Identify which cell holds the provided text, then report its [X, Y] central coordinate. 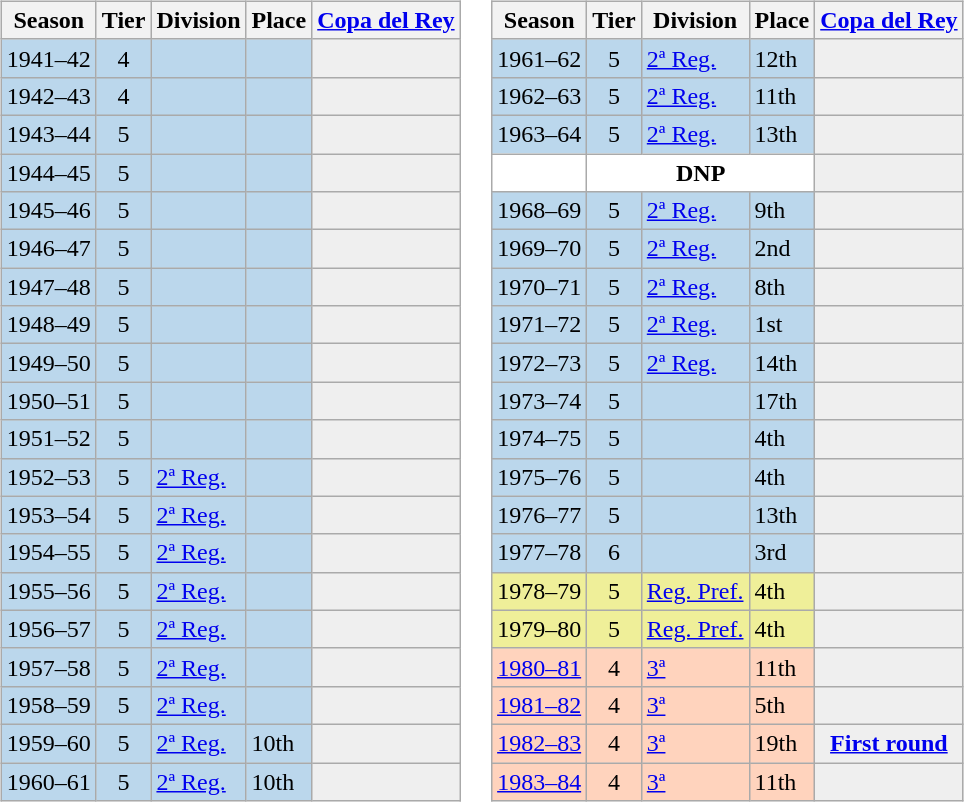
1957–58 [48, 667]
1979–80 [540, 629]
1982–83 [540, 743]
1963–64 [540, 134]
17th [782, 401]
1980–81 [540, 667]
1968–69 [540, 211]
1950–51 [48, 401]
1946–47 [48, 249]
1959–60 [48, 743]
1978–79 [540, 591]
1953–54 [48, 515]
1949–50 [48, 363]
1952–53 [48, 477]
1976–77 [540, 515]
9th [782, 211]
19th [782, 743]
1962–63 [540, 96]
1944–45 [48, 173]
1948–49 [48, 325]
2nd [782, 249]
5th [782, 705]
3rd [782, 553]
1972–73 [540, 363]
1945–46 [48, 211]
1943–44 [48, 134]
1973–74 [540, 401]
1954–55 [48, 553]
1975–76 [540, 477]
1947–48 [48, 287]
1977–78 [540, 553]
8th [782, 287]
1970–71 [540, 287]
14th [782, 363]
1942–43 [48, 96]
First round [889, 743]
1969–70 [540, 249]
DNP [701, 173]
1960–61 [48, 781]
1956–57 [48, 629]
1941–42 [48, 58]
1951–52 [48, 439]
6 [614, 553]
1955–56 [48, 591]
1974–75 [540, 439]
1971–72 [540, 325]
1961–62 [540, 58]
1st [782, 325]
1981–82 [540, 705]
12th [782, 58]
1958–59 [48, 705]
1983–84 [540, 781]
